From the cell containing the given text, extract its center point as (X, Y) coordinate. 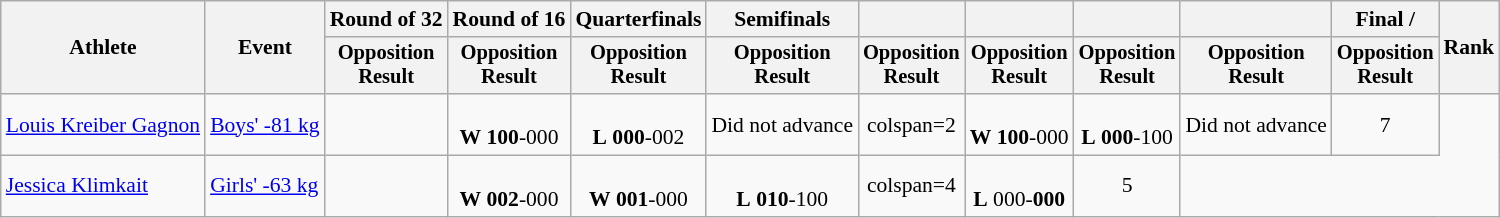
Final / (1386, 19)
Jessica Klimkait (103, 186)
colspan=2 (912, 124)
Quarterfinals (638, 19)
L 010-100 (782, 186)
5 (1128, 186)
Girls' -63 kg (265, 186)
Boys' -81 kg (265, 124)
L 000-100 (1128, 124)
Semifinals (782, 19)
Louis Kreiber Gagnon (103, 124)
Round of 32 (386, 19)
L 000-002 (638, 124)
Athlete (103, 48)
7 (1386, 124)
Event (265, 48)
W 002-000 (510, 186)
colspan=4 (912, 186)
W 001-000 (638, 186)
L 000-000 (1020, 186)
Round of 16 (510, 19)
Rank (1470, 48)
